Determine the [x, y] coordinate at the center of the cell enclosing the given text.  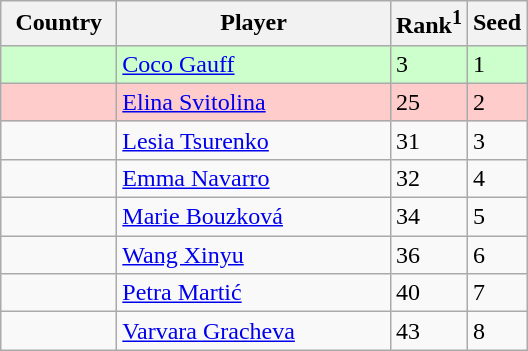
Marie Bouzková [254, 217]
43 [428, 331]
32 [428, 178]
Varvara Gracheva [254, 331]
Petra Martić [254, 293]
Wang Xinyu [254, 255]
40 [428, 293]
Rank1 [428, 24]
Coco Gauff [254, 64]
36 [428, 255]
4 [496, 178]
Player [254, 24]
Emma Navarro [254, 178]
Seed [496, 24]
7 [496, 293]
1 [496, 64]
Elina Svitolina [254, 102]
8 [496, 331]
2 [496, 102]
5 [496, 217]
34 [428, 217]
Lesia Tsurenko [254, 140]
31 [428, 140]
6 [496, 255]
25 [428, 102]
Country [59, 24]
